Extract the [x, y] coordinate from the center of the cell holding the provided text.  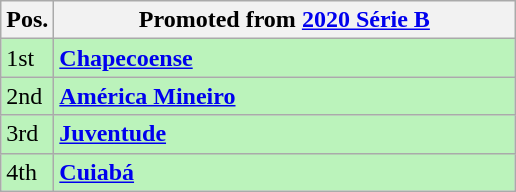
Juventude [284, 134]
Promoted from 2020 Série B [284, 20]
3rd [28, 134]
Cuiabá [284, 172]
Chapecoense [284, 58]
América Mineiro [284, 96]
2nd [28, 96]
1st [28, 58]
Pos. [28, 20]
4th [28, 172]
